Determine the [x, y] coordinate at the center of the cell enclosing the given text.  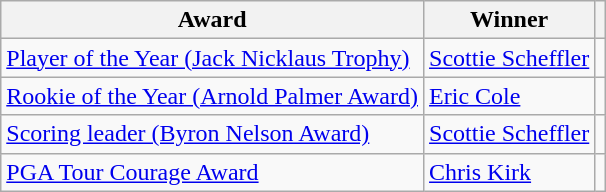
Scoring leader (Byron Nelson Award) [212, 134]
Winner [510, 20]
Chris Kirk [510, 172]
PGA Tour Courage Award [212, 172]
Eric Cole [510, 96]
Award [212, 20]
Rookie of the Year (Arnold Palmer Award) [212, 96]
Player of the Year (Jack Nicklaus Trophy) [212, 58]
